Capture the cell that displays the provided text and extract its [X, Y] central coordinate. 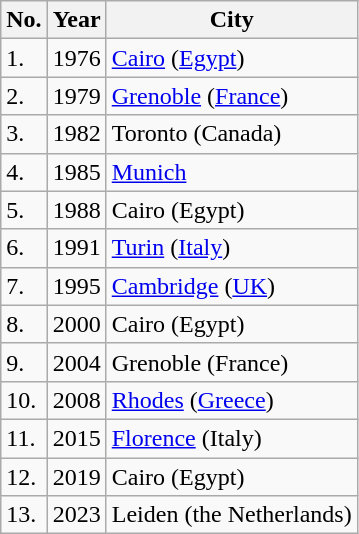
2000 [76, 324]
1988 [76, 210]
Rhodes (Greece) [232, 400]
Toronto (Canada) [232, 134]
8. [24, 324]
11. [24, 438]
2023 [76, 515]
Munich [232, 172]
Leiden (the Netherlands) [232, 515]
13. [24, 515]
3. [24, 134]
7. [24, 286]
2015 [76, 438]
10. [24, 400]
Turin (Italy) [232, 248]
1976 [76, 58]
1985 [76, 172]
12. [24, 477]
1979 [76, 96]
No. [24, 20]
5. [24, 210]
2019 [76, 477]
1982 [76, 134]
City [232, 20]
Cambridge (UK) [232, 286]
4. [24, 172]
1991 [76, 248]
2. [24, 96]
2008 [76, 400]
2004 [76, 362]
1995 [76, 286]
Florence (Italy) [232, 438]
Year [76, 20]
1. [24, 58]
9. [24, 362]
6. [24, 248]
